Pinpoint the cell where the given text exists, returning its (X, Y) midpoint coordinate. 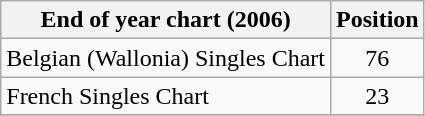
Position (377, 20)
End of year chart (2006) (166, 20)
76 (377, 58)
French Singles Chart (166, 96)
23 (377, 96)
Belgian (Wallonia) Singles Chart (166, 58)
